From the cell containing the given text, extract its center point as (X, Y) coordinate. 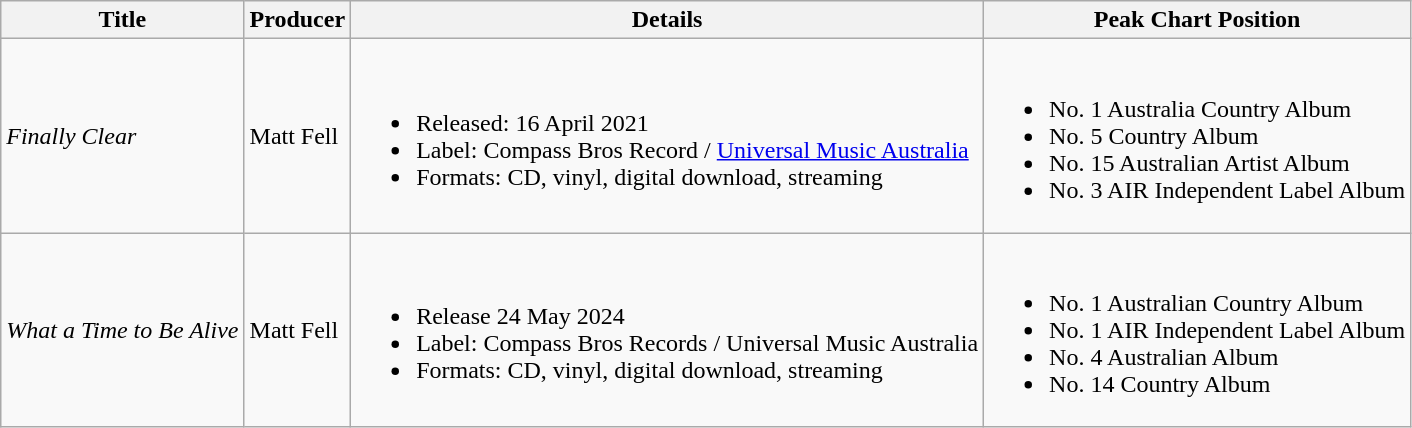
Title (122, 20)
What a Time to Be Alive (122, 330)
Finally Clear (122, 136)
Details (668, 20)
Released: 16 April 2021Label: Compass Bros Record / Universal Music AustraliaFormats: CD, vinyl, digital download, streaming (668, 136)
Release 24 May 2024Label: Compass Bros Records / Universal Music AustraliaFormats: CD, vinyl, digital download, streaming (668, 330)
Peak Chart Position (1198, 20)
Producer (298, 20)
No. 1 Australia Country AlbumNo. 5 Country AlbumNo. 15 Australian Artist AlbumNo. 3 AIR Independent Label Album (1198, 136)
No. 1 Australian Country Album No. 1 AIR Independent Label Album No. 4 Australian Album No. 14 Country Album (1198, 330)
